Output the [X, Y] coordinate of the center of the cell containing the given text.  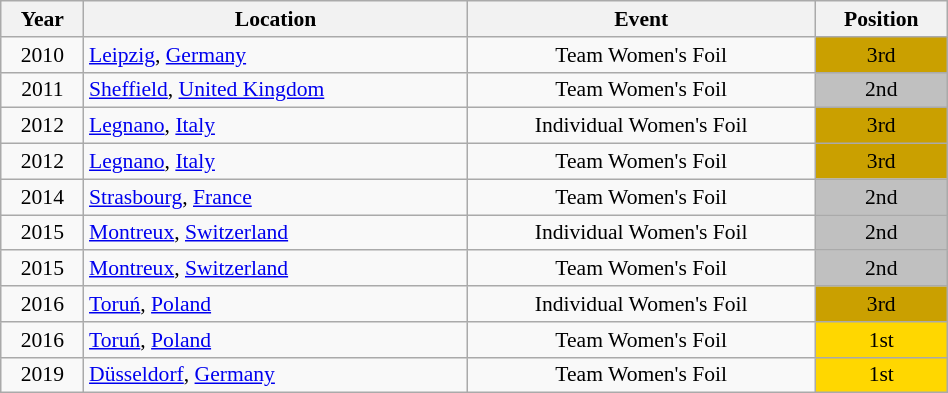
Strasbourg, France [276, 197]
Year [42, 19]
2014 [42, 197]
Sheffield, United Kingdom [276, 90]
Düsseldorf, Germany [276, 375]
2011 [42, 90]
Leipzig, Germany [276, 55]
2010 [42, 55]
Location [276, 19]
2019 [42, 375]
Position [881, 19]
Event [641, 19]
